Identify which cell holds the provided text, then report its (x, y) central coordinate. 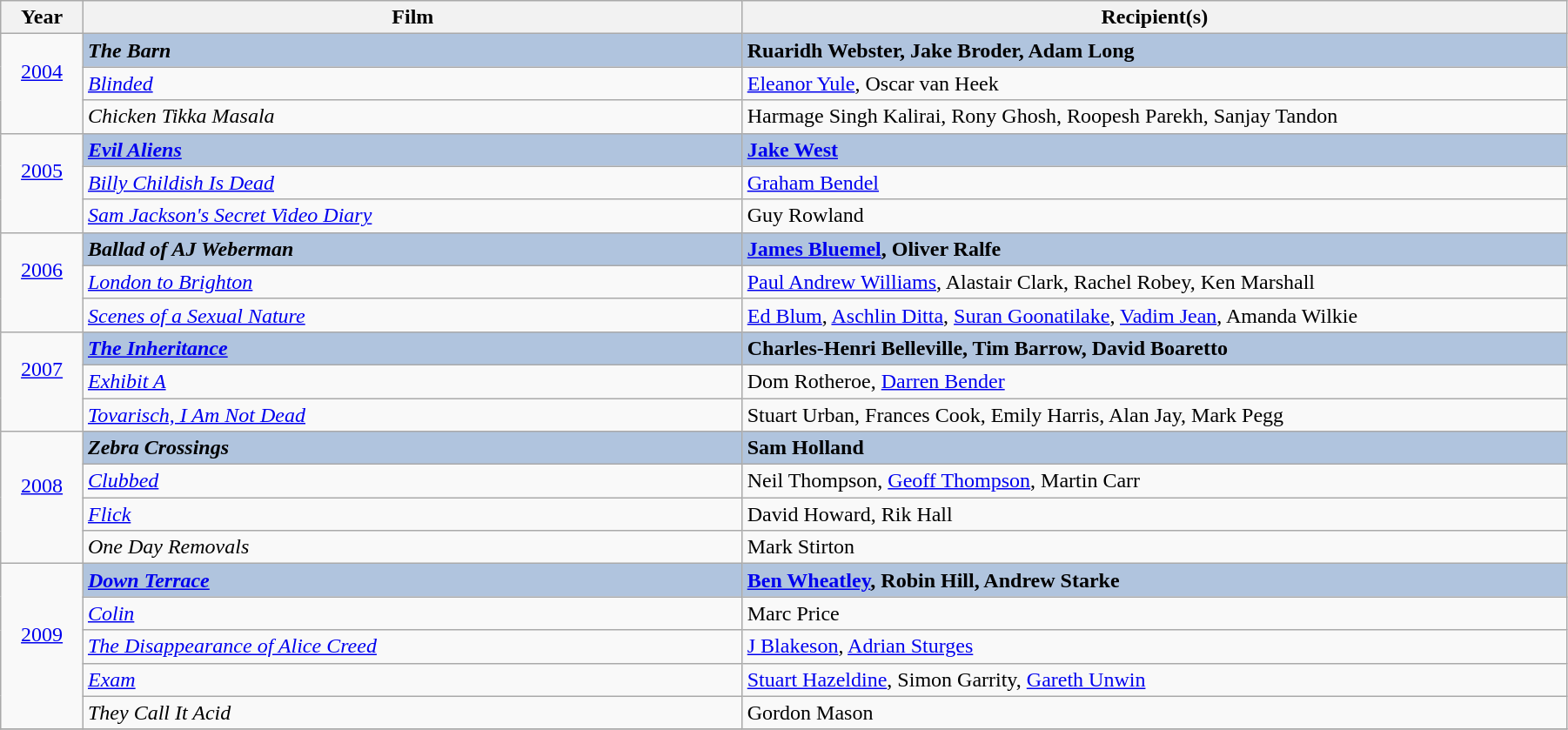
2004 (42, 84)
Paul Andrew Williams, Alastair Clark, Rachel Robey, Ken Marshall (1154, 282)
Film (412, 17)
Sam Holland (1154, 448)
2008 (42, 498)
Ballad of AJ Weberman (412, 249)
Stuart Urban, Frances Cook, Emily Harris, Alan Jay, Mark Pegg (1154, 415)
James Bluemel, Oliver Ralfe (1154, 249)
Mark Stirton (1154, 547)
Blinded (412, 84)
Flick (412, 514)
Harmage Singh Kalirai, Rony Ghosh, Roopesh Parekh, Sanjay Tandon (1154, 117)
Ben Wheatley, Robin Hill, Andrew Starke (1154, 580)
One Day Removals (412, 547)
Guy Rowland (1154, 216)
Tovarisch, I Am Not Dead (412, 415)
The Disappearance of Alice Creed (412, 646)
Year (42, 17)
They Call It Acid (412, 713)
Graham Bendel (1154, 183)
Billy Childish Is Dead (412, 183)
Recipient(s) (1154, 17)
Ed Blum, Aschlin Ditta, Suran Goonatilake, Vadim Jean, Amanda Wilkie (1154, 315)
Evil Aliens (412, 150)
Down Terrace (412, 580)
Exam (412, 680)
Marc Price (1154, 613)
Chicken Tikka Masala (412, 117)
Zebra Crossings (412, 448)
2009 (42, 646)
Dom Rotheroe, Darren Bender (1154, 381)
The Barn (412, 50)
Exhibit A (412, 381)
The Inheritance (412, 348)
2006 (42, 282)
J Blakeson, Adrian Sturges (1154, 646)
Scenes of a Sexual Nature (412, 315)
Eleanor Yule, Oscar van Heek (1154, 84)
Charles-Henri Belleville, Tim Barrow, David Boaretto (1154, 348)
Gordon Mason (1154, 713)
2005 (42, 183)
Colin (412, 613)
London to Brighton (412, 282)
Clubbed (412, 481)
Jake West (1154, 150)
Sam Jackson's Secret Video Diary (412, 216)
Ruaridh Webster, Jake Broder, Adam Long (1154, 50)
David Howard, Rik Hall (1154, 514)
Stuart Hazeldine, Simon Garrity, Gareth Unwin (1154, 680)
Neil Thompson, Geoff Thompson, Martin Carr (1154, 481)
2007 (42, 381)
